For the text-containing cell, return its midpoint in [x, y] coordinate format. 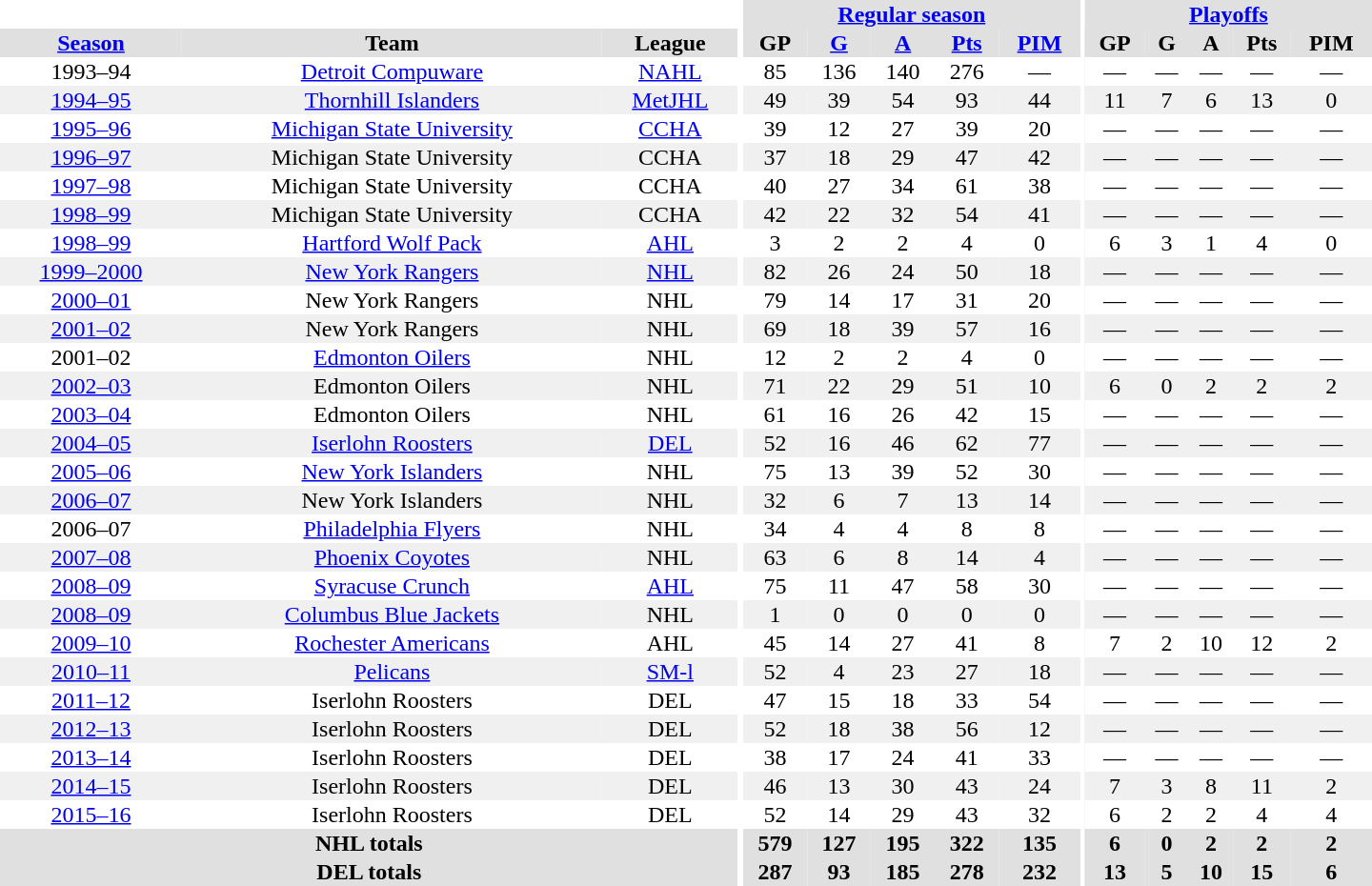
2014–15 [91, 786]
37 [776, 157]
140 [903, 71]
1994–95 [91, 100]
85 [776, 71]
Rochester Americans [393, 643]
579 [776, 843]
2000–01 [91, 300]
5 [1166, 872]
71 [776, 386]
Detroit Compuware [393, 71]
45 [776, 643]
Regular season [912, 14]
62 [966, 443]
League [671, 43]
Thornhill Islanders [393, 100]
51 [966, 386]
NAHL [671, 71]
Pelicans [393, 672]
2015–16 [91, 815]
2003–04 [91, 414]
Season [91, 43]
322 [966, 843]
276 [966, 71]
MetJHL [671, 100]
56 [966, 729]
44 [1039, 100]
2005–06 [91, 472]
DEL totals [370, 872]
79 [776, 300]
31 [966, 300]
1997–98 [91, 186]
Hartford Wolf Pack [393, 243]
69 [776, 329]
SM-l [671, 672]
287 [776, 872]
195 [903, 843]
Philadelphia Flyers [393, 529]
63 [776, 557]
2013–14 [91, 757]
232 [1039, 872]
136 [838, 71]
77 [1039, 443]
50 [966, 272]
Team [393, 43]
1996–97 [91, 157]
278 [966, 872]
58 [966, 586]
57 [966, 329]
1993–94 [91, 71]
2009–10 [91, 643]
49 [776, 100]
1995–96 [91, 129]
2007–08 [91, 557]
Phoenix Coyotes [393, 557]
2010–11 [91, 672]
2011–12 [91, 700]
Syracuse Crunch [393, 586]
1999–2000 [91, 272]
Columbus Blue Jackets [393, 614]
135 [1039, 843]
2002–03 [91, 386]
40 [776, 186]
127 [838, 843]
2004–05 [91, 443]
NHL totals [370, 843]
185 [903, 872]
Playoffs [1229, 14]
23 [903, 672]
82 [776, 272]
2012–13 [91, 729]
